Return [x, y] of the center of cell containing provided text 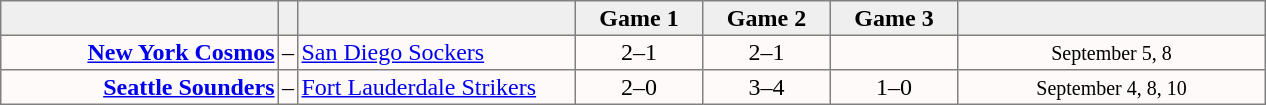
2–0 [639, 87]
September 4, 8, 10 [1112, 87]
Game 2 [767, 18]
3–4 [767, 87]
September 5, 8 [1112, 52]
San Diego Sockers [437, 52]
Seattle Sounders [140, 87]
New York Cosmos [140, 52]
Game 1 [639, 18]
1–0 [894, 87]
Fort Lauderdale Strikers [437, 87]
Game 3 [894, 18]
